From the cell containing the given text, extract its center point as (x, y) coordinate. 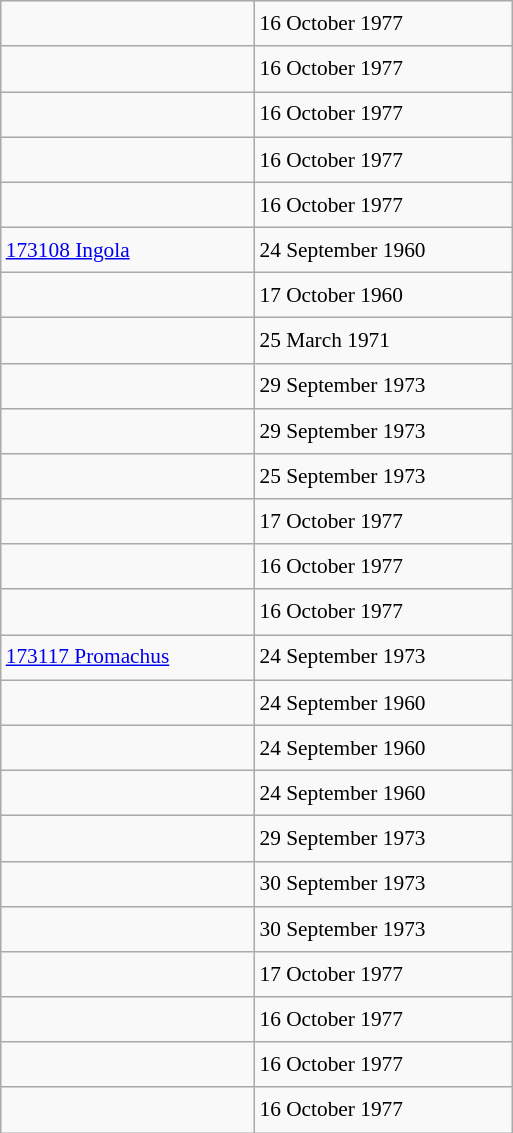
25 March 1971 (382, 340)
17 October 1960 (382, 296)
25 September 1973 (382, 476)
24 September 1973 (382, 658)
173108 Ingola (128, 250)
173117 Promachus (128, 658)
